Determine the (X, Y) coordinate at the center of the cell enclosing the given text.  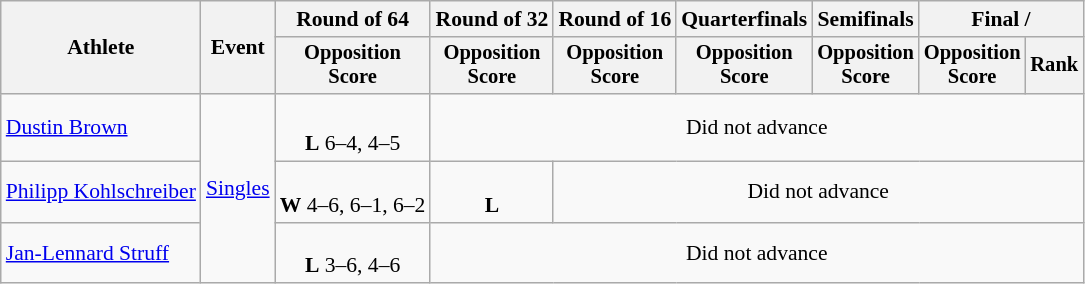
Event (238, 48)
Dustin Brown (101, 128)
Singles (238, 188)
Round of 64 (353, 19)
W 4–6, 6–1, 6–2 (353, 192)
Jan-Lennard Struff (101, 252)
Final / (1001, 19)
Quarterfinals (744, 19)
L 6–4, 4–5 (353, 128)
L (492, 192)
Philipp Kohlschreiber (101, 192)
Semifinals (866, 19)
L 3–6, 4–6 (353, 252)
Round of 16 (614, 19)
Round of 32 (492, 19)
Athlete (101, 48)
Rank (1054, 66)
